Pinpoint the cell where the given text exists, returning its (x, y) midpoint coordinate. 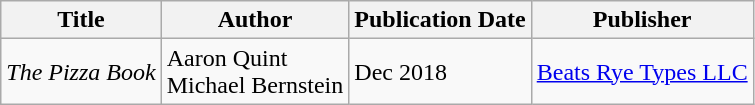
Dec 2018 (440, 72)
Beats Rye Types LLC (642, 72)
The Pizza Book (81, 72)
Publication Date (440, 20)
Publisher (642, 20)
Author (255, 20)
Aaron QuintMichael Bernstein (255, 72)
Title (81, 20)
